Return [X, Y] of the center of cell containing provided text 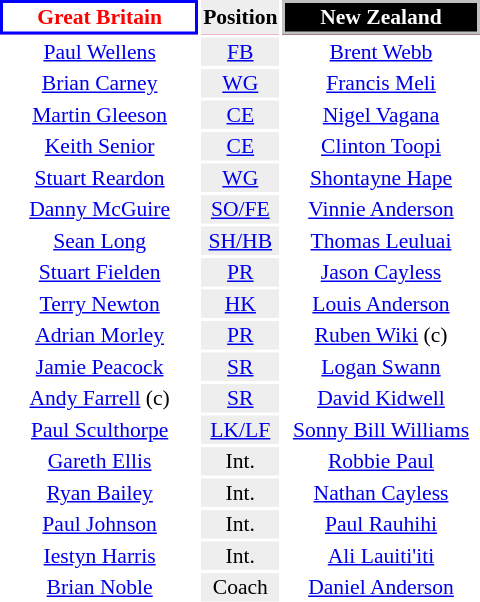
Sonny Bill Williams [381, 430]
David Kidwell [381, 398]
Jason Cayless [381, 272]
SO/FE [240, 209]
Andy Farrell (c) [100, 398]
Coach [240, 587]
Paul Johnson [100, 524]
Louis Anderson [381, 304]
Paul Sculthorpe [100, 430]
Great Britain [100, 17]
Nathan Cayless [381, 492]
Paul Rauhihi [381, 524]
HK [240, 304]
Gareth Ellis [100, 461]
Brian Carney [100, 83]
Vinnie Anderson [381, 209]
FB [240, 52]
Ruben Wiki (c) [381, 335]
Ali Lauiti'iti [381, 556]
Sean Long [100, 240]
Iestyn Harris [100, 556]
Thomas Leuluai [381, 240]
Adrian Morley [100, 335]
LK/LF [240, 430]
Robbie Paul [381, 461]
SH/HB [240, 240]
Stuart Reardon [100, 178]
Danny McGuire [100, 209]
Nigel Vagana [381, 114]
Francis Meli [381, 83]
Clinton Toopi [381, 146]
Brent Webb [381, 52]
Terry Newton [100, 304]
Daniel Anderson [381, 587]
Position [240, 17]
Martin Gleeson [100, 114]
Paul Wellens [100, 52]
Logan Swann [381, 366]
New Zealand [381, 17]
Jamie Peacock [100, 366]
Ryan Bailey [100, 492]
Stuart Fielden [100, 272]
Shontayne Hape [381, 178]
Brian Noble [100, 587]
Keith Senior [100, 146]
